Locate the cell with the specified text and output its (x, y) center coordinate. 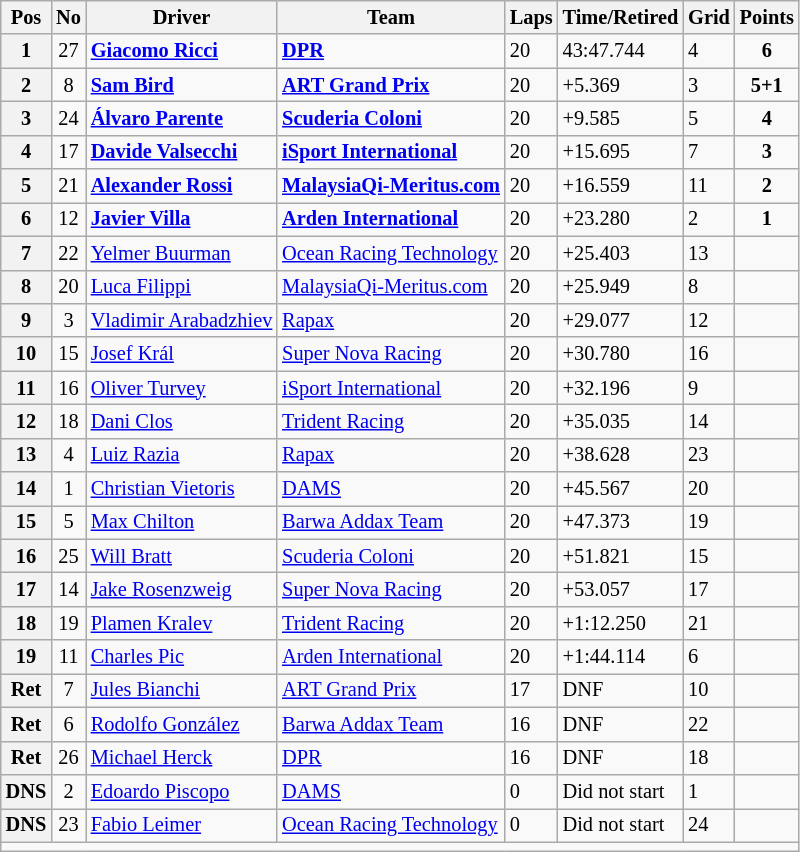
27 (68, 51)
Alexander Rossi (182, 186)
+23.280 (621, 219)
Oliver Turvey (182, 388)
Laps (532, 17)
No (68, 17)
Luiz Razia (182, 455)
Jake Rosenzweig (182, 589)
+30.780 (621, 354)
+25.403 (621, 253)
Charles Pic (182, 657)
Fabio Leimer (182, 825)
26 (68, 758)
+29.077 (621, 320)
+9.585 (621, 118)
Michael Herck (182, 758)
+45.567 (621, 489)
Josef Král (182, 354)
Rodolfo González (182, 724)
Pos (26, 17)
Christian Vietoris (182, 489)
Will Bratt (182, 556)
43:47.744 (621, 51)
Álvaro Parente (182, 118)
Jules Bianchi (182, 690)
Plamen Kralev (182, 623)
+35.035 (621, 421)
Sam Bird (182, 85)
+38.628 (621, 455)
+47.373 (621, 522)
Yelmer Buurman (182, 253)
Dani Clos (182, 421)
Driver (182, 17)
+25.949 (621, 287)
Team (391, 17)
Edoardo Piscopo (182, 791)
5+1 (767, 85)
+51.821 (621, 556)
+1:44.114 (621, 657)
Time/Retired (621, 17)
+32.196 (621, 388)
+5.369 (621, 85)
Points (767, 17)
Luca Filippi (182, 287)
+53.057 (621, 589)
25 (68, 556)
Grid (709, 17)
+16.559 (621, 186)
Vladimir Arabadzhiev (182, 320)
Javier Villa (182, 219)
Max Chilton (182, 522)
Davide Valsecchi (182, 152)
+1:12.250 (621, 623)
Giacomo Ricci (182, 51)
+15.695 (621, 152)
